Return the (X, Y) coordinate for the center point of the cell that contains the specified text.  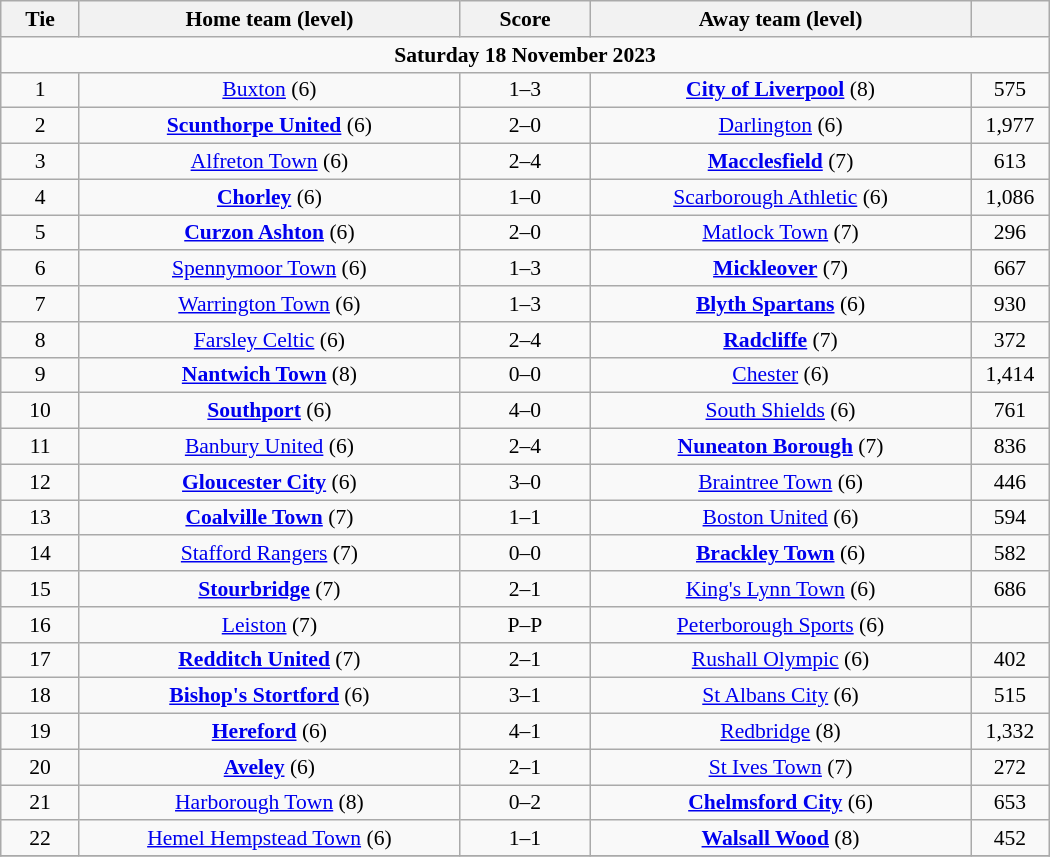
1,086 (1010, 197)
1,414 (1010, 375)
3–0 (524, 482)
446 (1010, 482)
930 (1010, 304)
17 (40, 660)
Scunthorpe United (6) (269, 126)
Blyth Spartans (6) (781, 304)
Brackley Town (6) (781, 554)
613 (1010, 162)
296 (1010, 233)
2 (40, 126)
Leiston (7) (269, 625)
Redditch United (7) (269, 660)
Stourbridge (7) (269, 589)
Redbridge (8) (781, 732)
21 (40, 803)
4–1 (524, 732)
372 (1010, 340)
Nuneaton Borough (7) (781, 447)
Nantwich Town (8) (269, 375)
22 (40, 839)
Warrington Town (6) (269, 304)
6 (40, 269)
10 (40, 411)
Coalville Town (7) (269, 518)
1–0 (524, 197)
Chelmsford City (6) (781, 803)
Southport (6) (269, 411)
Banbury United (6) (269, 447)
0–2 (524, 803)
Farsley Celtic (6) (269, 340)
272 (1010, 767)
3 (40, 162)
Harborough Town (8) (269, 803)
13 (40, 518)
836 (1010, 447)
667 (1010, 269)
18 (40, 696)
St Ives Town (7) (781, 767)
Score (524, 19)
Scarborough Athletic (6) (781, 197)
1,332 (1010, 732)
Rushall Olympic (6) (781, 660)
761 (1010, 411)
Macclesfield (7) (781, 162)
582 (1010, 554)
Chorley (6) (269, 197)
Alfreton Town (6) (269, 162)
594 (1010, 518)
Buxton (6) (269, 90)
Radcliffe (7) (781, 340)
14 (40, 554)
11 (40, 447)
Away team (level) (781, 19)
686 (1010, 589)
South Shields (6) (781, 411)
16 (40, 625)
Hereford (6) (269, 732)
7 (40, 304)
Mickleover (7) (781, 269)
Matlock Town (7) (781, 233)
Curzon Ashton (6) (269, 233)
4–0 (524, 411)
575 (1010, 90)
City of Liverpool (8) (781, 90)
Braintree Town (6) (781, 482)
19 (40, 732)
3–1 (524, 696)
Home team (level) (269, 19)
8 (40, 340)
Bishop's Stortford (6) (269, 696)
Tie (40, 19)
5 (40, 233)
Spennymoor Town (6) (269, 269)
Aveley (6) (269, 767)
Peterborough Sports (6) (781, 625)
Darlington (6) (781, 126)
1 (40, 90)
402 (1010, 660)
12 (40, 482)
9 (40, 375)
15 (40, 589)
St Albans City (6) (781, 696)
Saturday 18 November 2023 (525, 55)
653 (1010, 803)
1,977 (1010, 126)
452 (1010, 839)
Chester (6) (781, 375)
King's Lynn Town (6) (781, 589)
Boston United (6) (781, 518)
Hemel Hempstead Town (6) (269, 839)
P–P (524, 625)
515 (1010, 696)
4 (40, 197)
Walsall Wood (8) (781, 839)
20 (40, 767)
Stafford Rangers (7) (269, 554)
Gloucester City (6) (269, 482)
